Determine the (x, y) coordinate at the center of the cell enclosing the given text.  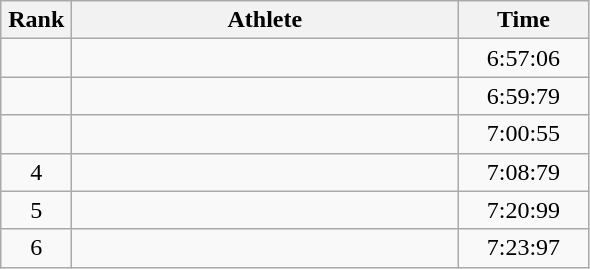
Time (524, 20)
7:00:55 (524, 134)
4 (36, 172)
5 (36, 210)
7:08:79 (524, 172)
6:57:06 (524, 58)
Athlete (265, 20)
6 (36, 248)
7:23:97 (524, 248)
6:59:79 (524, 96)
Rank (36, 20)
7:20:99 (524, 210)
